Pinpoint the cell where the given text exists, returning its (x, y) midpoint coordinate. 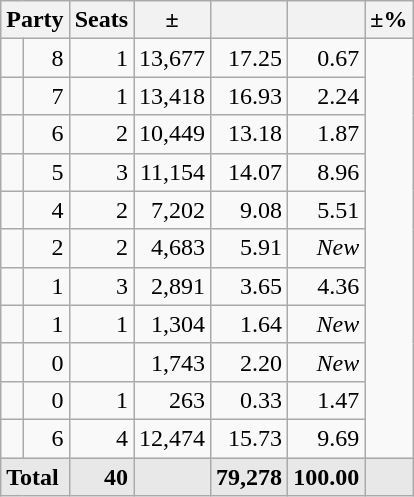
0.33 (250, 400)
2,891 (172, 286)
8 (46, 58)
1,304 (172, 324)
100.00 (326, 477)
12,474 (172, 438)
263 (172, 400)
5.51 (326, 210)
Party (35, 20)
Seats (101, 20)
7 (46, 96)
4.36 (326, 286)
40 (101, 477)
13,418 (172, 96)
±% (389, 20)
± (172, 20)
1.87 (326, 134)
0.67 (326, 58)
5 (46, 172)
9.69 (326, 438)
10,449 (172, 134)
9.08 (250, 210)
8.96 (326, 172)
17.25 (250, 58)
16.93 (250, 96)
1.64 (250, 324)
2.20 (250, 362)
1,743 (172, 362)
3.65 (250, 286)
1.47 (326, 400)
14.07 (250, 172)
Total (35, 477)
7,202 (172, 210)
79,278 (250, 477)
13,677 (172, 58)
2.24 (326, 96)
15.73 (250, 438)
5.91 (250, 248)
4,683 (172, 248)
13.18 (250, 134)
11,154 (172, 172)
